Detect which cell encompasses the target text, then output its (x, y) center coordinate. 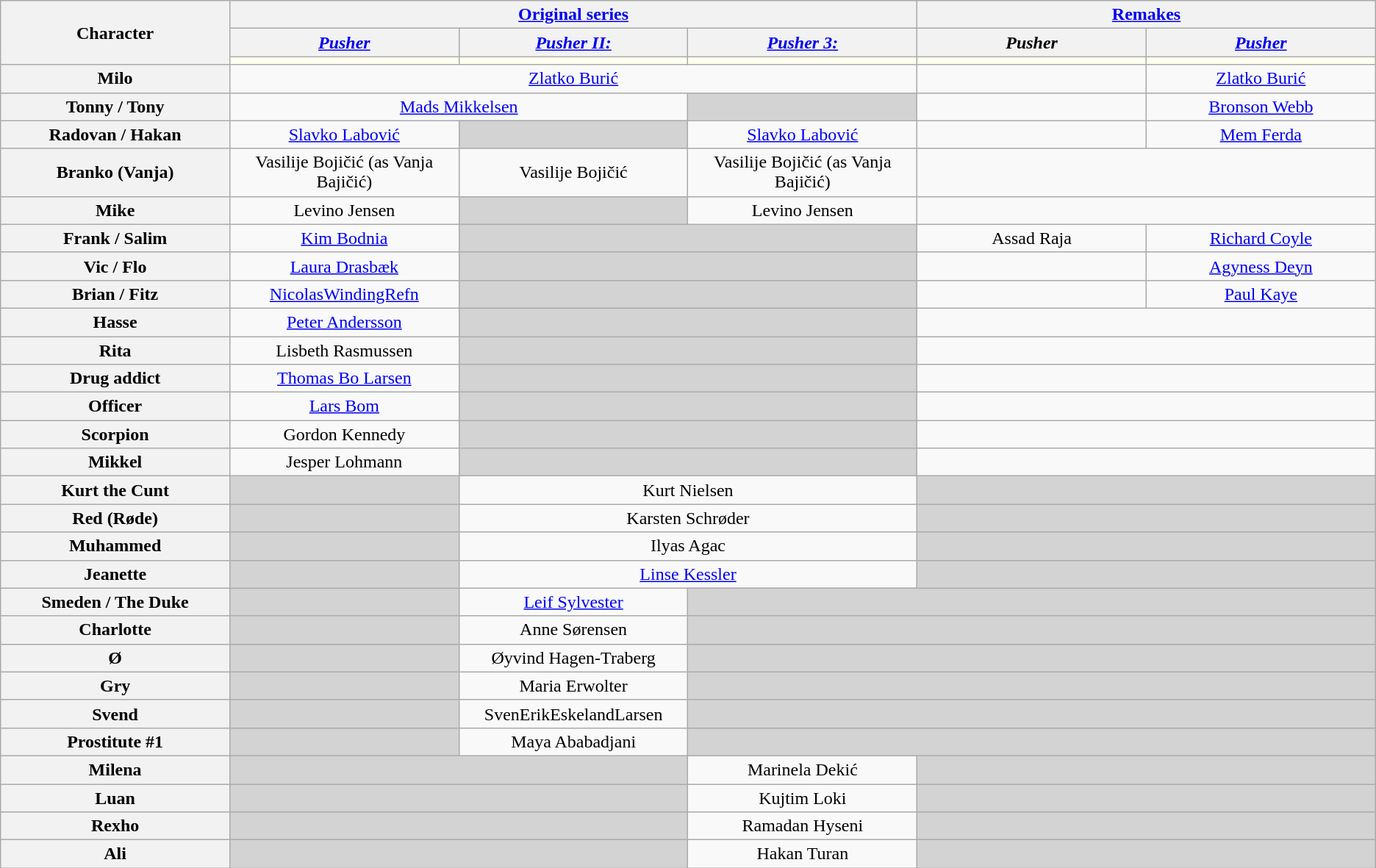
Lars Bom (344, 406)
Mikkel (115, 462)
Svend (115, 714)
Linse Kessler (688, 574)
Officer (115, 406)
Hakan Turan (803, 854)
Øyvind Hagen-Traberg (573, 658)
Mike (115, 210)
Assad Raja (1032, 238)
Peter Andersson (344, 322)
Radovan / Hakan (115, 134)
Charlotte (115, 630)
Bronson Webb (1261, 107)
SvenErikEskelandLarsen (573, 714)
Jesper Lohmann (344, 462)
Milena (115, 770)
Agyness Deyn (1261, 266)
Luan (115, 797)
Character (115, 32)
Kim Bodnia (344, 238)
Scorpion (115, 434)
Muhammed (115, 546)
Maya Ababadjani (573, 742)
Ilyas Agac (688, 546)
Red (Røde) (115, 518)
Hasse (115, 322)
NicolasWindingRefn (344, 294)
Kujtim Loki (803, 797)
Ali (115, 854)
Vasilije Bojičić (573, 172)
Paul Kaye (1261, 294)
Gry (115, 686)
Smeden / The Duke (115, 602)
Original series (573, 15)
Richard Coyle (1261, 238)
Branko (Vanja) (115, 172)
Karsten Schrøder (688, 518)
Thomas Bo Larsen (344, 379)
Tonny / Tony (115, 107)
Maria Erwolter (573, 686)
Pusher II: (573, 43)
Marinela Dekić (803, 770)
Mem Ferda (1261, 134)
Frank / Salim (115, 238)
Brian / Fitz (115, 294)
Kurt the Cunt (115, 490)
Ramadan Hyseni (803, 826)
Anne Sørensen (573, 630)
Laura Drasbæk (344, 266)
Kurt Nielsen (688, 490)
Drug addict (115, 379)
Vic / Flo (115, 266)
Lisbeth Rasmussen (344, 351)
Jeanette (115, 574)
Prostitute #1 (115, 742)
Mads Mikkelsen (459, 107)
Rita (115, 351)
Leif Sylvester (573, 602)
Remakes (1147, 15)
Pusher 3: (803, 43)
Ø (115, 658)
Milo (115, 79)
Gordon Kennedy (344, 434)
Rexho (115, 826)
